Determine the (X, Y) coordinate at the center of the cell enclosing the given text.  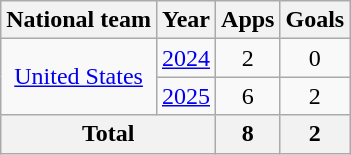
Year (186, 20)
2024 (186, 58)
0 (315, 58)
United States (79, 77)
8 (248, 134)
Apps (248, 20)
Goals (315, 20)
National team (79, 20)
Total (108, 134)
6 (248, 96)
2025 (186, 96)
